Find where the given text appears and provide that cell's center as (X, Y) coordinate. 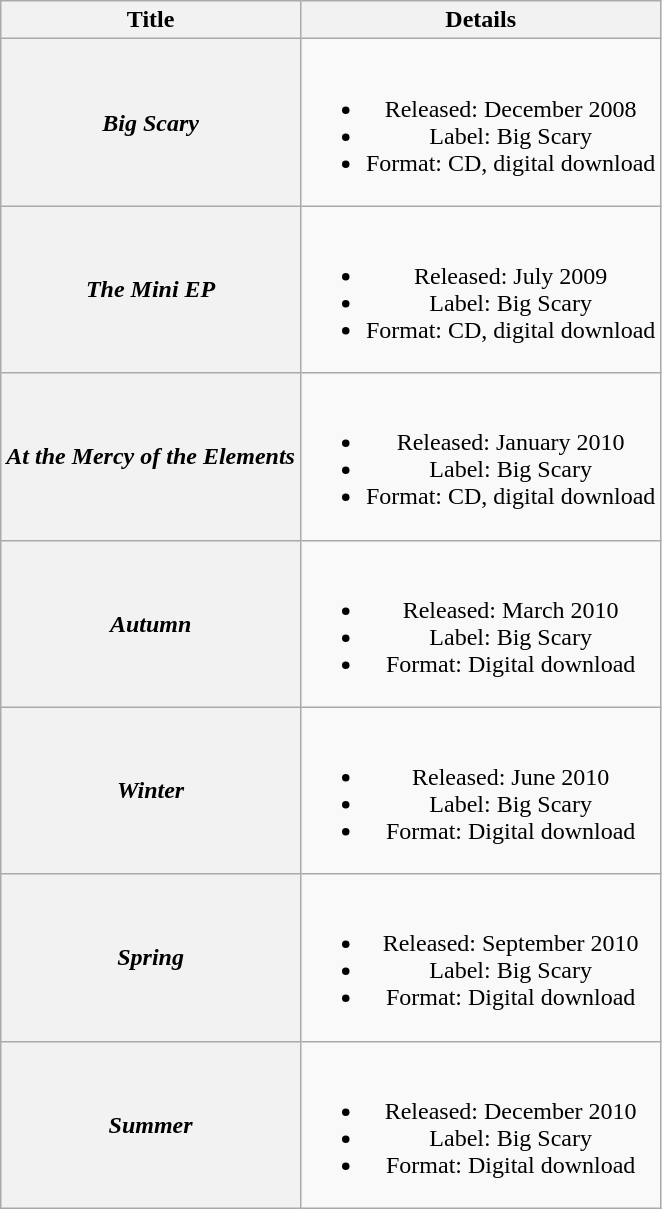
Title (151, 20)
Released: June 2010Label: Big ScaryFormat: Digital download (480, 790)
Big Scary (151, 122)
Released: December 2008Label: Big ScaryFormat: CD, digital download (480, 122)
Released: July 2009Label: Big ScaryFormat: CD, digital download (480, 290)
Spring (151, 958)
Summer (151, 1124)
The Mini EP (151, 290)
Released: December 2010Label: Big ScaryFormat: Digital download (480, 1124)
Released: January 2010Label: Big ScaryFormat: CD, digital download (480, 456)
At the Mercy of the Elements (151, 456)
Released: March 2010Label: Big ScaryFormat: Digital download (480, 624)
Released: September 2010Label: Big ScaryFormat: Digital download (480, 958)
Winter (151, 790)
Autumn (151, 624)
Details (480, 20)
